Extract the [X, Y] coordinate from the center of the cell holding the provided text.  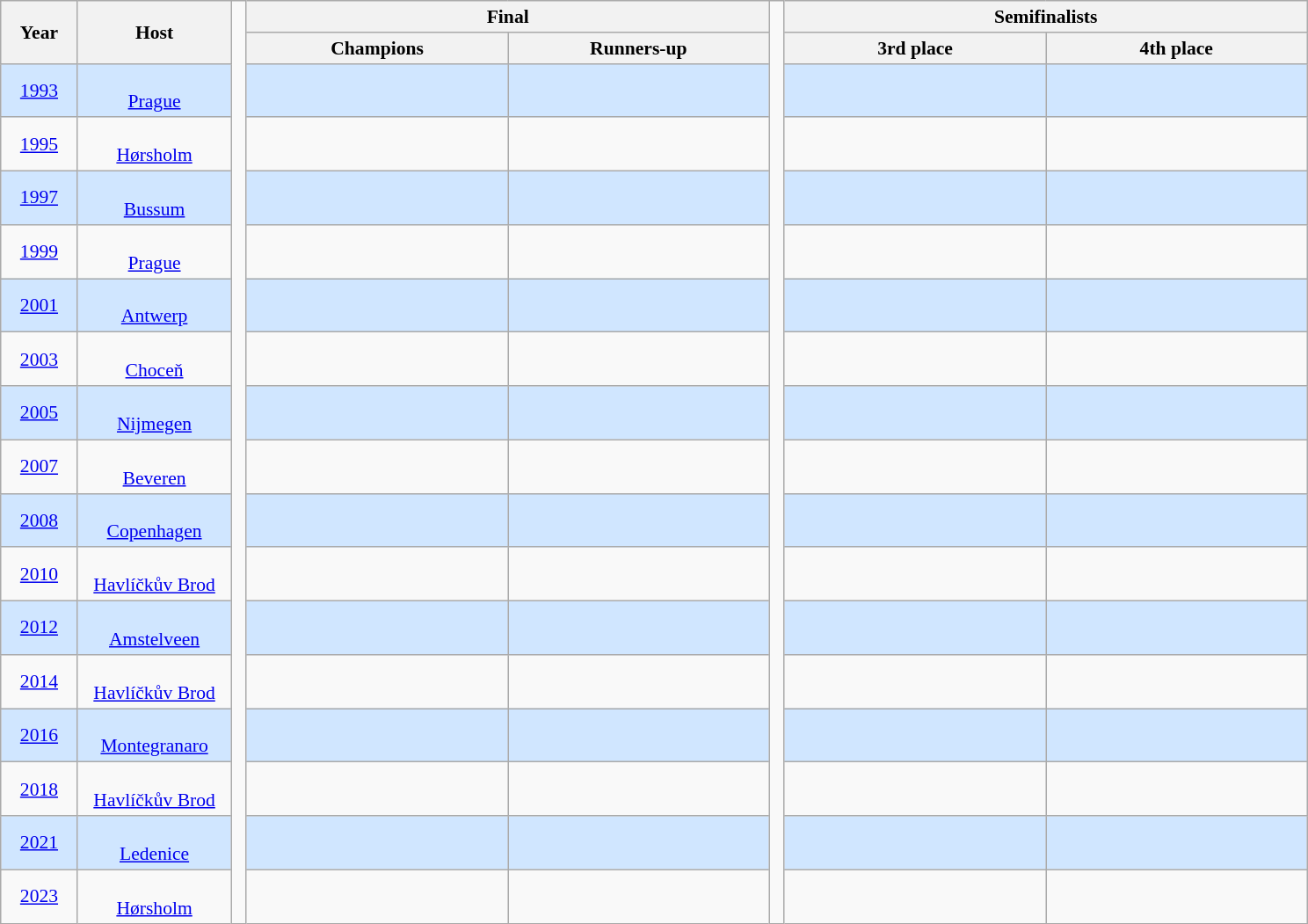
Ledenice [155, 842]
2005 [39, 413]
3rd place [914, 48]
2010 [39, 575]
2003 [39, 359]
Semifinalists [1046, 17]
2001 [39, 306]
Choceň [155, 359]
1997 [39, 199]
2021 [39, 842]
Bussum [155, 199]
Amstelveen [155, 628]
Champions [376, 48]
2018 [39, 789]
Final [507, 17]
Antwerp [155, 306]
Nijmegen [155, 413]
2008 [39, 520]
1995 [39, 144]
2023 [39, 897]
2014 [39, 682]
Host [155, 32]
2012 [39, 628]
Copenhagen [155, 520]
Runners-up [638, 48]
Montegranaro [155, 735]
1993 [39, 90]
2016 [39, 735]
2007 [39, 466]
Beveren [155, 466]
Year [39, 32]
1999 [39, 251]
4th place [1176, 48]
